Detect which cell encompasses the target text, then output its [x, y] center coordinate. 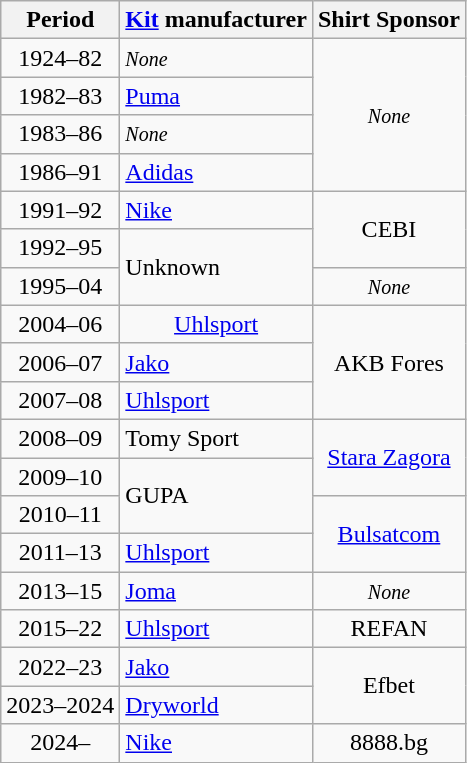
Kit manufacturer [216, 20]
2011–13 [60, 553]
Puma [216, 96]
Tomy Sport [216, 438]
2006–07 [60, 362]
REFAN [388, 629]
2013–15 [60, 591]
1924–82 [60, 58]
GUPA [216, 496]
Shirt Sponsor [388, 20]
1992–95 [60, 248]
2022–23 [60, 667]
Adidas [216, 172]
2004–06 [60, 324]
Joma [216, 591]
2009–10 [60, 477]
CEBI [388, 229]
Unknown [216, 267]
1995–04 [60, 286]
Period [60, 20]
2007–08 [60, 400]
2015–22 [60, 629]
1991–92 [60, 210]
1982–83 [60, 96]
1983–86 [60, 134]
1986–91 [60, 172]
2008–09 [60, 438]
2024– [60, 743]
Bulsatcom [388, 534]
Stara Zagora [388, 457]
2010–11 [60, 515]
AKB Fores [388, 362]
8888.bg [388, 743]
Efbet [388, 686]
Dryworld [216, 705]
2023–2024 [60, 705]
